Provide the (X, Y) coordinate of the cell's center where the given text is located.  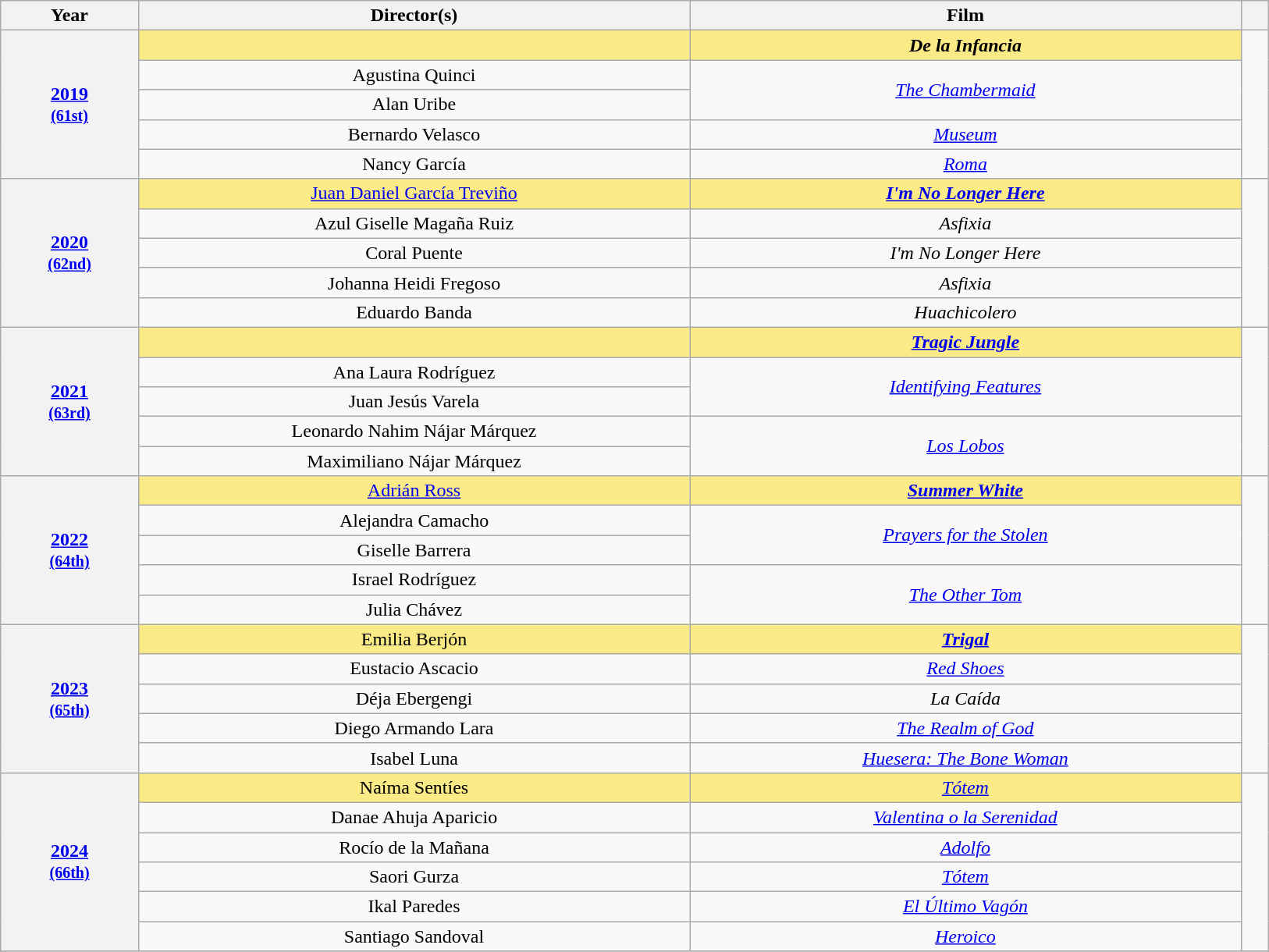
Juan Jesús Varela (414, 402)
Alan Uribe (414, 105)
Coral Puente (414, 253)
La Caída (965, 698)
Ana Laura Rodríguez (414, 372)
2019(61st) (70, 105)
Eduardo Banda (414, 312)
Rocío de la Mañana (414, 847)
Red Shoes (965, 669)
Santiago Sandoval (414, 936)
Trigal (965, 639)
Israel Rodríguez (414, 580)
Adolfo (965, 847)
Identifying Features (965, 387)
Julia Chávez (414, 609)
Emilia Berjón (414, 639)
Adrián Ross (414, 491)
2021(63rd) (70, 401)
El Último Vagón (965, 907)
Tragic Jungle (965, 342)
Diego Armando Lara (414, 728)
Giselle Barrera (414, 550)
Director(s) (414, 16)
Alejandra Camacho (414, 520)
Valentina o la Serenidad (965, 817)
Azul Giselle Magaña Ruiz (414, 223)
Museum (965, 134)
Los Lobos (965, 446)
Huesera: The Bone Woman (965, 758)
Eustacio Ascacio (414, 669)
2022(64th) (70, 550)
Isabel Luna (414, 758)
2024(66th) (70, 861)
The Other Tom (965, 595)
Agustina Quinci (414, 75)
De la Infancia (965, 45)
2023(65th) (70, 698)
Danae Ahuja Aparicio (414, 817)
Déja Ebergengi (414, 698)
Huachicolero (965, 312)
The Realm of God (965, 728)
Saori Gurza (414, 877)
Film (965, 16)
Summer White (965, 491)
Bernardo Velasco (414, 134)
Nancy García (414, 164)
Naíma Sentíes (414, 787)
Johanna Heidi Fregoso (414, 282)
Juan Daniel García Treviño (414, 194)
Prayers for the Stolen (965, 535)
2020(62nd) (70, 253)
Leonardo Nahim Nájar Márquez (414, 432)
Roma (965, 164)
Ikal Paredes (414, 907)
The Chambermaid (965, 90)
Year (70, 16)
Heroico (965, 936)
Maximiliano Nájar Márquez (414, 461)
